Determine the (x, y) coordinate at the center of the cell enclosing the given text.  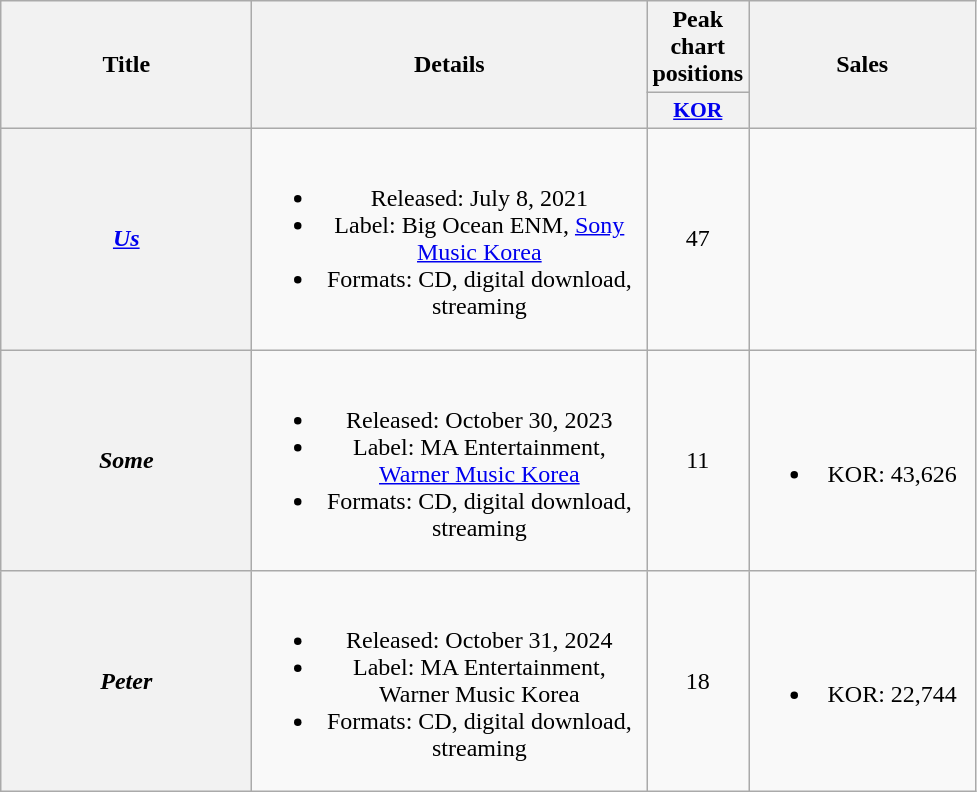
Title (126, 65)
Released: July 8, 2021Label: Big Ocean ENM, Sony Music KoreaFormats: CD, digital download, streaming (450, 238)
Details (450, 65)
KOR: 22,744 (862, 682)
18 (698, 682)
47 (698, 238)
Some (126, 460)
Us (126, 238)
KOR (698, 111)
Sales (862, 65)
Peak chart positions (698, 47)
11 (698, 460)
KOR: 43,626 (862, 460)
Released: October 31, 2024Label: MA Entertainment, Warner Music KoreaFormats: CD, digital download, streaming (450, 682)
Peter (126, 682)
Released: October 30, 2023Label: MA Entertainment, Warner Music KoreaFormats: CD, digital download, streaming (450, 460)
